Capture the cell that displays the provided text and extract its (X, Y) central coordinate. 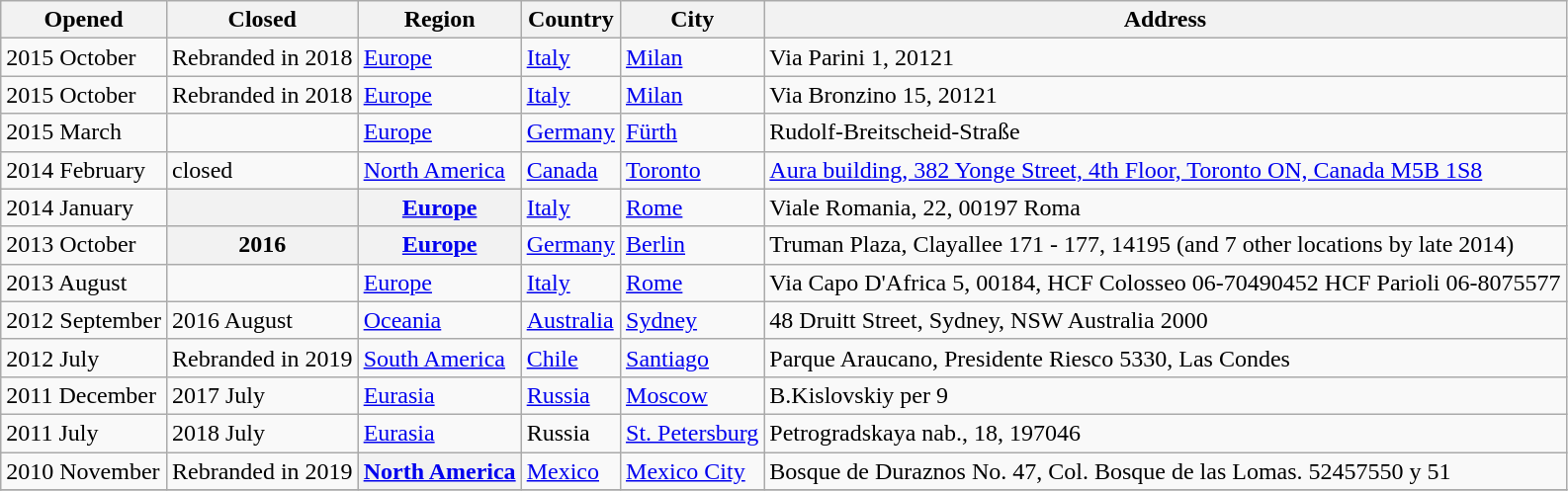
Opened (84, 20)
Closed (262, 20)
2016 August (262, 320)
St. Petersburg (692, 433)
2015 March (84, 132)
Sydney (692, 320)
2010 November (84, 471)
2012 September (84, 320)
2014 February (84, 170)
2017 July (262, 395)
2014 January (84, 207)
2013 October (84, 245)
South America (439, 358)
2011 July (84, 433)
2016 (262, 245)
Via Capo D'Africa 5, 00184, HCF Colosseo 06-70490452 HCF Parioli 06-8075577 (1165, 283)
Oceania (439, 320)
Viale Romania, 22, 00197 Roma (1165, 207)
Region (439, 20)
closed (262, 170)
Address (1165, 20)
Bosque de Duraznos No. 47, Col. Bosque de las Lomas. 52457550 y 51 (1165, 471)
Mexico (570, 471)
Petrogradskaya nab., 18, 197046 (1165, 433)
2013 August (84, 283)
Toronto (692, 170)
2018 July (262, 433)
City (692, 20)
Canada (570, 170)
B.Kislovskiy per 9 (1165, 395)
2012 July (84, 358)
Truman Plaza, Clayallee 171 - 177, 14195 (and 7 other locations by late 2014) (1165, 245)
Fürth (692, 132)
Mexico City (692, 471)
Australia (570, 320)
Via Parini 1, 20121 (1165, 57)
Aura building, 382 Yonge Street, 4th Floor, Toronto ON, Canada M5B 1S8 (1165, 170)
Via Bronzino 15, 20121 (1165, 95)
Parque Araucano, Presidente Riesco 5330, Las Condes (1165, 358)
2011 December (84, 395)
Rudolf-Breitscheid-Straße (1165, 132)
Santiago (692, 358)
Country (570, 20)
Moscow (692, 395)
Berlin (692, 245)
Chile (570, 358)
48 Druitt Street, Sydney, NSW Australia 2000 (1165, 320)
